Pinpoint the cell where the given text exists, returning its (x, y) midpoint coordinate. 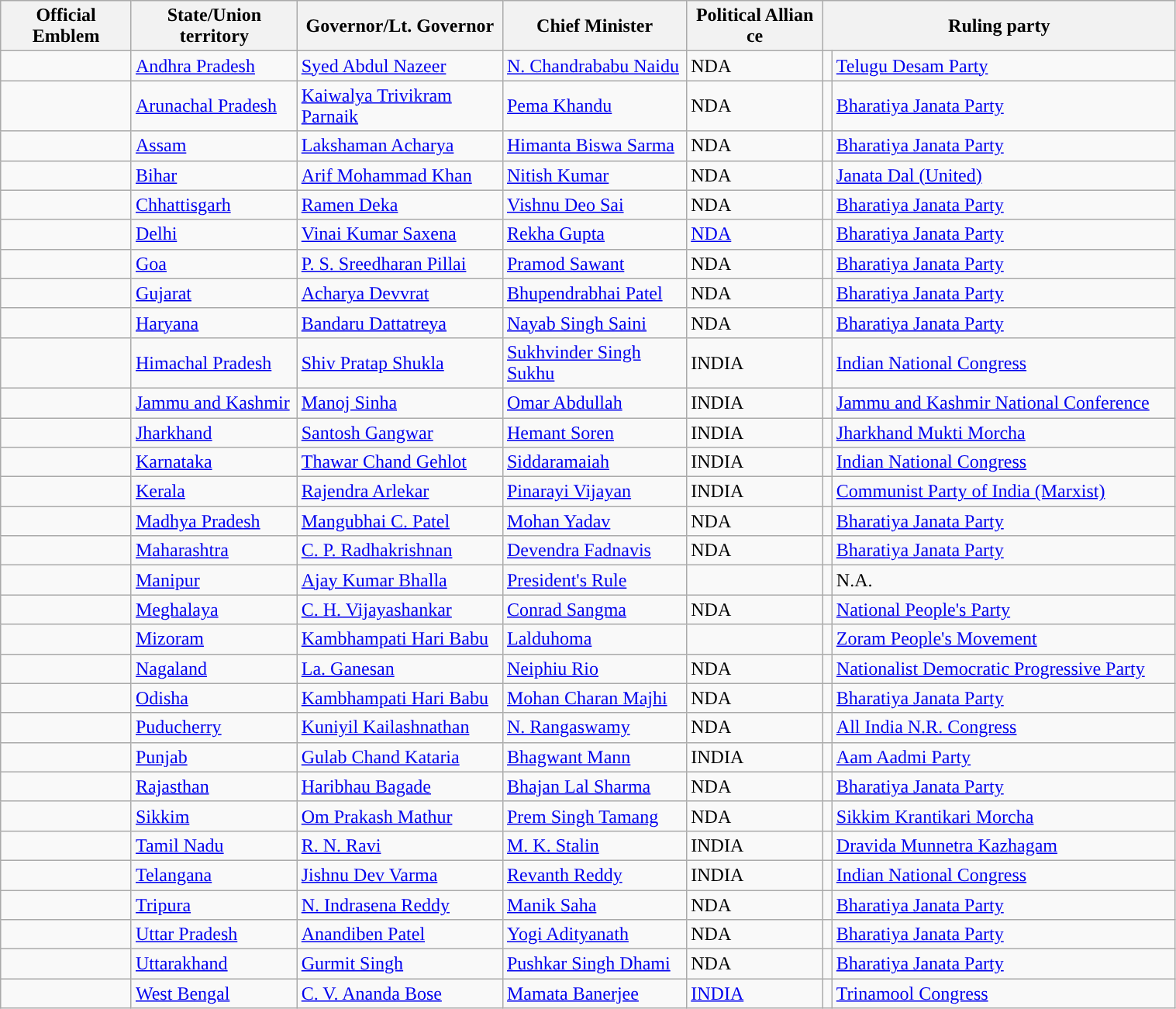
Jammu and Kashmir National Conference (1003, 403)
Rajasthan (214, 786)
Manipur (214, 580)
Kaiwalya Trivikram Parnaik (400, 105)
Bhajan Lal Sharma (594, 786)
Lalduhoma (594, 639)
Pinarayi Vijayan (594, 492)
Kerala (214, 492)
Anandiben Patel (400, 935)
Acharya Devvrat (400, 293)
Punjab (214, 757)
Official Emblem (67, 26)
C. H. Vijayashankar (400, 610)
Pramod Sawant (594, 264)
Siddaramaiah (594, 462)
Karnataka (214, 462)
Prem Singh Tamang (594, 816)
Gulab Chand Kataria (400, 757)
Delhi (214, 234)
Bandaru Dattatreya (400, 323)
Bhupendrabhai Patel (594, 293)
Odisha (214, 698)
Vishnu Deo Sai (594, 205)
C. V. Ananda Bose (400, 993)
Communist Party of India (Marxist) (1003, 492)
Sikkim (214, 816)
Dravida Munnetra Kazhagam (1003, 845)
Chhattisgarh (214, 205)
Mohan Charan Majhi (594, 698)
Sukhvinder Singh Sukhu (594, 363)
Meghalaya (214, 610)
National People's Party (1003, 610)
Nitish Kumar (594, 175)
State/Union territory (214, 26)
Puducherry (214, 727)
Aam Aadmi Party (1003, 757)
Uttarakhand (214, 964)
Tamil Nadu (214, 845)
Hemant Soren (594, 432)
Governor/Lt. Governor (400, 26)
Jishnu Dev Varma (400, 875)
Jharkhand Mukti Morcha (1003, 432)
Telangana (214, 875)
Ajay Kumar Bhalla (400, 580)
Zoram People's Movement (1003, 639)
Tripura (214, 905)
Jharkhand (214, 432)
Vinai Kumar Saxena (400, 234)
Rekha Gupta (594, 234)
Pushkar Singh Dhami (594, 964)
Conrad Sangma (594, 610)
R. N. Ravi (400, 845)
Assam (214, 146)
P. S. Sreedharan Pillai (400, 264)
Nationalist Democratic Progressive Party (1003, 669)
Syed Abdul Nazeer (400, 66)
Gurmit Singh (400, 964)
Yogi Adityanath (594, 935)
Political Allian ce (755, 26)
Revanth Reddy (594, 875)
West Bengal (214, 993)
La. Ganesan (400, 669)
Kuniyil Kailashnathan (400, 727)
Himachal Pradesh (214, 363)
Bihar (214, 175)
Telugu Desam Party (1003, 66)
Devendra Fadnavis (594, 551)
Maharashtra (214, 551)
Chief Minister (594, 26)
All India N.R. Congress (1003, 727)
Lakshaman Acharya (400, 146)
Haryana (214, 323)
Om Prakash Mathur (400, 816)
Shiv Pratap Shukla (400, 363)
Mohan Yadav (594, 521)
Andhra Pradesh (214, 66)
Manik Saha (594, 905)
Ramen Deka (400, 205)
N. Rangaswamy (594, 727)
Mizoram (214, 639)
Manoj Sinha (400, 403)
Trinamool Congress (1003, 993)
Rajendra Arlekar (400, 492)
Nayab Singh Saini (594, 323)
Uttar Pradesh (214, 935)
Himanta Biswa Sarma (594, 146)
Gujarat (214, 293)
Madhya Pradesh (214, 521)
Goa (214, 264)
Omar Abdullah (594, 403)
C. P. Radhakrishnan (400, 551)
N. Indrasena Reddy (400, 905)
Ruling party (998, 26)
Arif Mohammad Khan (400, 175)
Haribhau Bagade (400, 786)
N. Chandrababu Naidu (594, 66)
Mangubhai C. Patel (400, 521)
Santosh Gangwar (400, 432)
Neiphiu Rio (594, 669)
Janata Dal (United) (1003, 175)
President's Rule (594, 580)
Pema Khandu (594, 105)
Arunachal Pradesh (214, 105)
Mamata Banerjee (594, 993)
Jammu and Kashmir (214, 403)
N.A. (1003, 580)
Nagaland (214, 669)
Thawar Chand Gehlot (400, 462)
Bhagwant Mann (594, 757)
M. K. Stalin (594, 845)
Sikkim Krantikari Morcha (1003, 816)
